Search for the cell housing the specified text and yield its (X, Y) center coordinate. 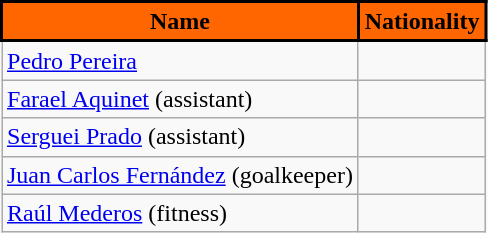
Pedro Pereira (180, 60)
Name (180, 22)
Raúl Mederos (fitness) (180, 213)
Juan Carlos Fernández (goalkeeper) (180, 175)
Farael Aquinet (assistant) (180, 99)
Nationality (422, 22)
Serguei Prado (assistant) (180, 137)
